Detect which cell encompasses the target text, then output its [x, y] center coordinate. 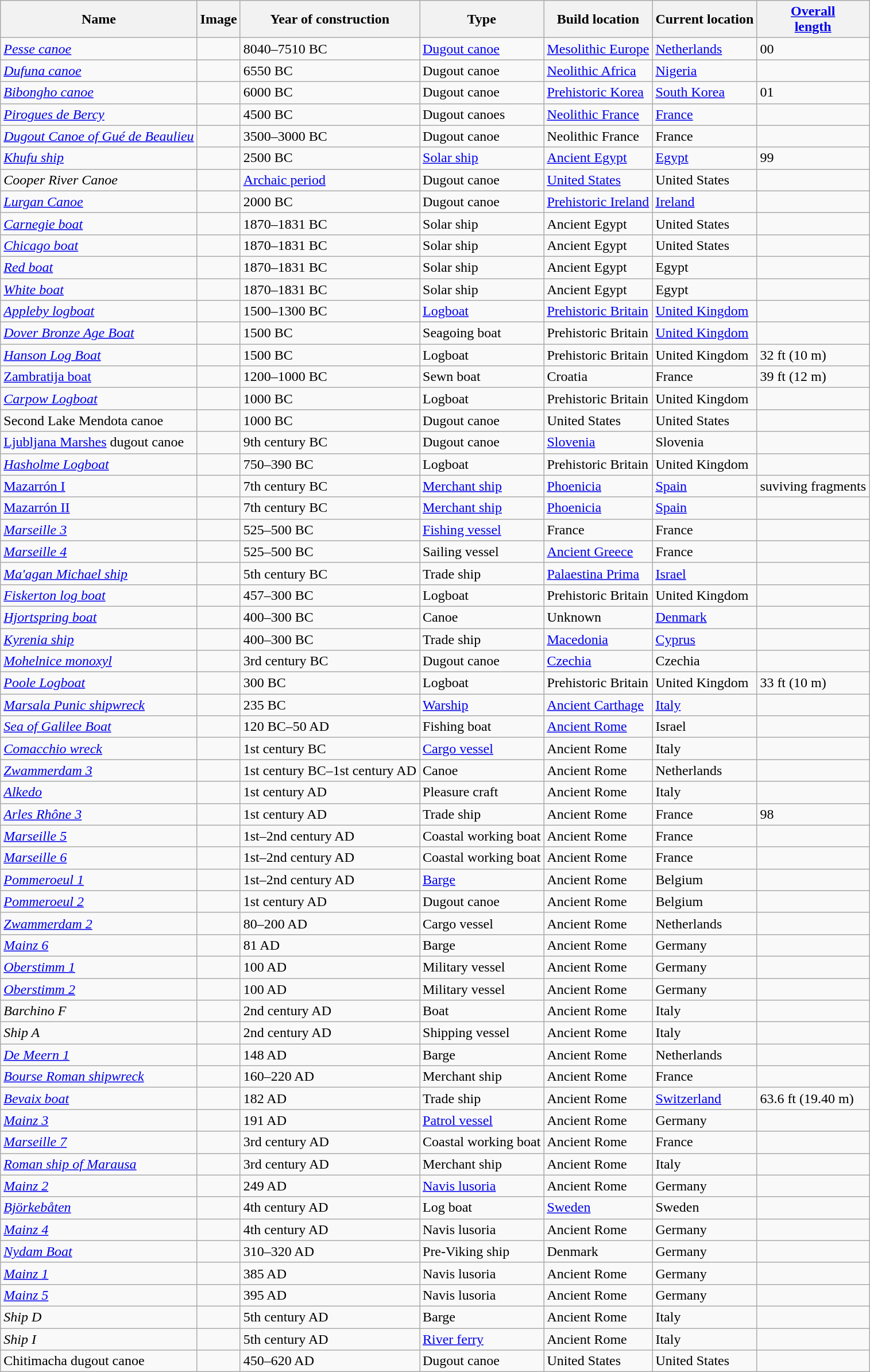
Ljubljana Marshes dugout canoe [99, 442]
395 AD [330, 1295]
33 ft (10 m) [813, 683]
Hjortspring boat [99, 617]
160–220 AD [330, 1077]
Carnegie boat [99, 223]
235 BC [330, 705]
Chicago boat [99, 245]
Comacchio wreck [99, 749]
98 [813, 814]
Ancient Greece [598, 552]
Mainz 3 [99, 1120]
Macedonia [598, 639]
Nydam Boat [99, 1251]
Khufu ship [99, 158]
9th century BC [330, 442]
Ship A [99, 1033]
Hanson Log Boat [99, 355]
Zwammerdam 3 [99, 770]
Ma'agan Michael ship [99, 573]
6550 BC [330, 71]
Dover Bronze Age Boat [99, 333]
Roman ship of Marausa [99, 1164]
1st century BC–1st century AD [330, 770]
Switzerland [705, 1099]
750–390 BC [330, 464]
Ancient Carthage [598, 705]
2500 BC [330, 158]
Mainz 5 [99, 1295]
Patrol vessel [481, 1120]
Neolithic Africa [598, 71]
Marseille 5 [99, 836]
Björkebåten [99, 1208]
Pesse canoe [99, 49]
Hasholme Logboat [99, 464]
Cyprus [705, 639]
Fishing boat [481, 727]
Mesolithic Europe [598, 49]
Zwammerdam 2 [99, 923]
Fiskerton log boat [99, 595]
Nigeria [705, 71]
80–200 AD [330, 923]
Unknown [598, 617]
Zambratija boat [99, 377]
39 ft (12 m) [813, 377]
Warship [481, 705]
457–300 BC [330, 595]
32 ft (10 m) [813, 355]
Dugout Canoe of Gué de Beaulieu [99, 136]
Fishing vessel [481, 530]
191 AD [330, 1120]
Oberstimm 1 [99, 967]
01 [813, 93]
385 AD [330, 1273]
4500 BC [330, 114]
Oberstimm 2 [99, 989]
Overalllength [813, 20]
Pirogues de Bercy [99, 114]
1200–1000 BC [330, 377]
Mainz 4 [99, 1230]
Ship I [99, 1339]
Prehistoric Ireland [598, 202]
Lurgan Canoe [99, 202]
Barchino F [99, 1011]
Mainz 1 [99, 1273]
De Meern 1 [99, 1055]
6000 BC [330, 93]
River ferry [481, 1339]
Marsala Punic shipwreck [99, 705]
99 [813, 158]
Pommeroeul 1 [99, 880]
Bevaix boat [99, 1099]
Red boat [99, 267]
Type [481, 20]
Marseille 3 [99, 530]
Seagoing boat [481, 333]
Appleby logboat [99, 311]
Cooper River Canoe [99, 180]
81 AD [330, 945]
Palaestina Prima [598, 573]
Image [218, 20]
Build location [598, 20]
Mazarrón I [99, 486]
1500–1300 BC [330, 311]
Marseille 7 [99, 1142]
8040–7510 BC [330, 49]
Second Lake Mendota canoe [99, 421]
Bibongho canoe [99, 93]
Year of construction [330, 20]
Ireland [705, 202]
182 AD [330, 1099]
South Korea [705, 93]
Dufuna canoe [99, 71]
Boat [481, 1011]
Chitimacha dugout canoe [99, 1361]
Bourse Roman shipwreck [99, 1077]
450–620 AD [330, 1361]
Dugout canoes [481, 114]
249 AD [330, 1186]
Croatia [598, 377]
Carpow Logboat [99, 399]
Shipping vessel [481, 1033]
Mainz 2 [99, 1186]
310–320 AD [330, 1251]
Kyrenia ship [99, 639]
148 AD [330, 1055]
00 [813, 49]
Marseille 4 [99, 552]
3rd century BC [330, 661]
Mazarrón II [99, 508]
Current location [705, 20]
Sea of Galilee Boat [99, 727]
Poole Logboat [99, 683]
Sewn boat [481, 377]
Prehistoric Korea [598, 93]
63.6 ft (19.40 m) [813, 1099]
Sailing vessel [481, 552]
suviving fragments [813, 486]
Pre-Viking ship [481, 1251]
Arles Rhône 3 [99, 814]
1st century BC [330, 749]
3500–3000 BC [330, 136]
Log boat [481, 1208]
White boat [99, 289]
5th century BC [330, 573]
Alkedo [99, 792]
300 BC [330, 683]
Archaic period [330, 180]
Mainz 6 [99, 945]
120 BC–50 AD [330, 727]
Ship D [99, 1317]
2000 BC [330, 202]
Pommeroeul 2 [99, 901]
Marseille 6 [99, 858]
Mohelnice monoxyl [99, 661]
Name [99, 20]
Pleasure craft [481, 792]
